Extract the [X, Y] coordinate from the center of the cell holding the provided text.  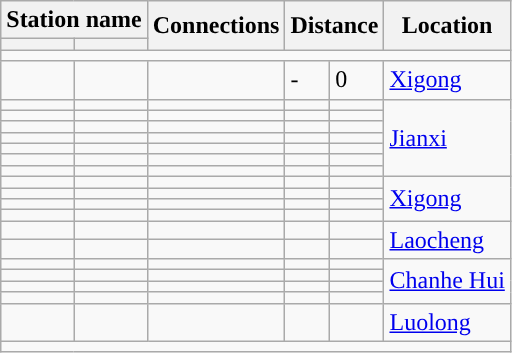
Laocheng [447, 240]
Distance [334, 26]
Connections [216, 26]
- [308, 80]
Station name [74, 20]
Luolong [447, 322]
Jianxi [447, 138]
0 [357, 80]
Location [447, 26]
Chanhe Hui [447, 281]
